Pinpoint the cell where the given text exists, returning its (X, Y) midpoint coordinate. 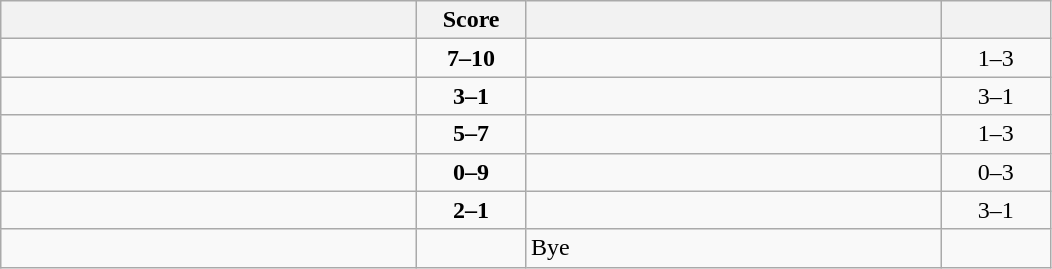
5–7 (472, 134)
Score (472, 20)
Bye (733, 248)
0–9 (472, 172)
0–3 (996, 172)
7–10 (472, 58)
2–1 (472, 210)
